Find where the given text appears and provide that cell's center as [X, Y] coordinate. 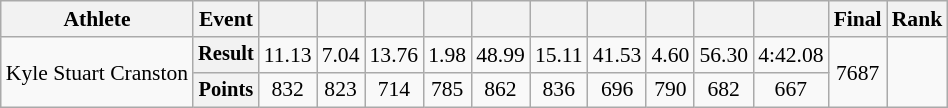
41.53 [618, 55]
682 [724, 90]
836 [559, 90]
15.11 [559, 55]
696 [618, 90]
790 [670, 90]
Athlete [97, 19]
11.13 [288, 55]
48.99 [500, 55]
862 [500, 90]
714 [394, 90]
7.04 [341, 55]
4:42.08 [790, 55]
Result [226, 55]
56.30 [724, 55]
Kyle Stuart Cranston [97, 72]
832 [288, 90]
Event [226, 19]
667 [790, 90]
Rank [918, 19]
823 [341, 90]
13.76 [394, 55]
785 [447, 90]
Final [858, 19]
Points [226, 90]
7687 [858, 72]
1.98 [447, 55]
4.60 [670, 55]
